Provide the (X, Y) coordinate of the cell's center where the given text is located.  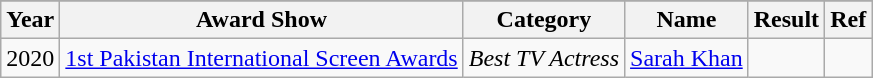
Sarah Khan (687, 58)
Best TV Actress (544, 58)
Year (30, 20)
2020 (30, 58)
Name (687, 20)
Result (786, 20)
Ref (848, 20)
Award Show (262, 20)
1st Pakistan International Screen Awards (262, 58)
Category (544, 20)
